Output the [X, Y] coordinate of the center of the cell containing the given text.  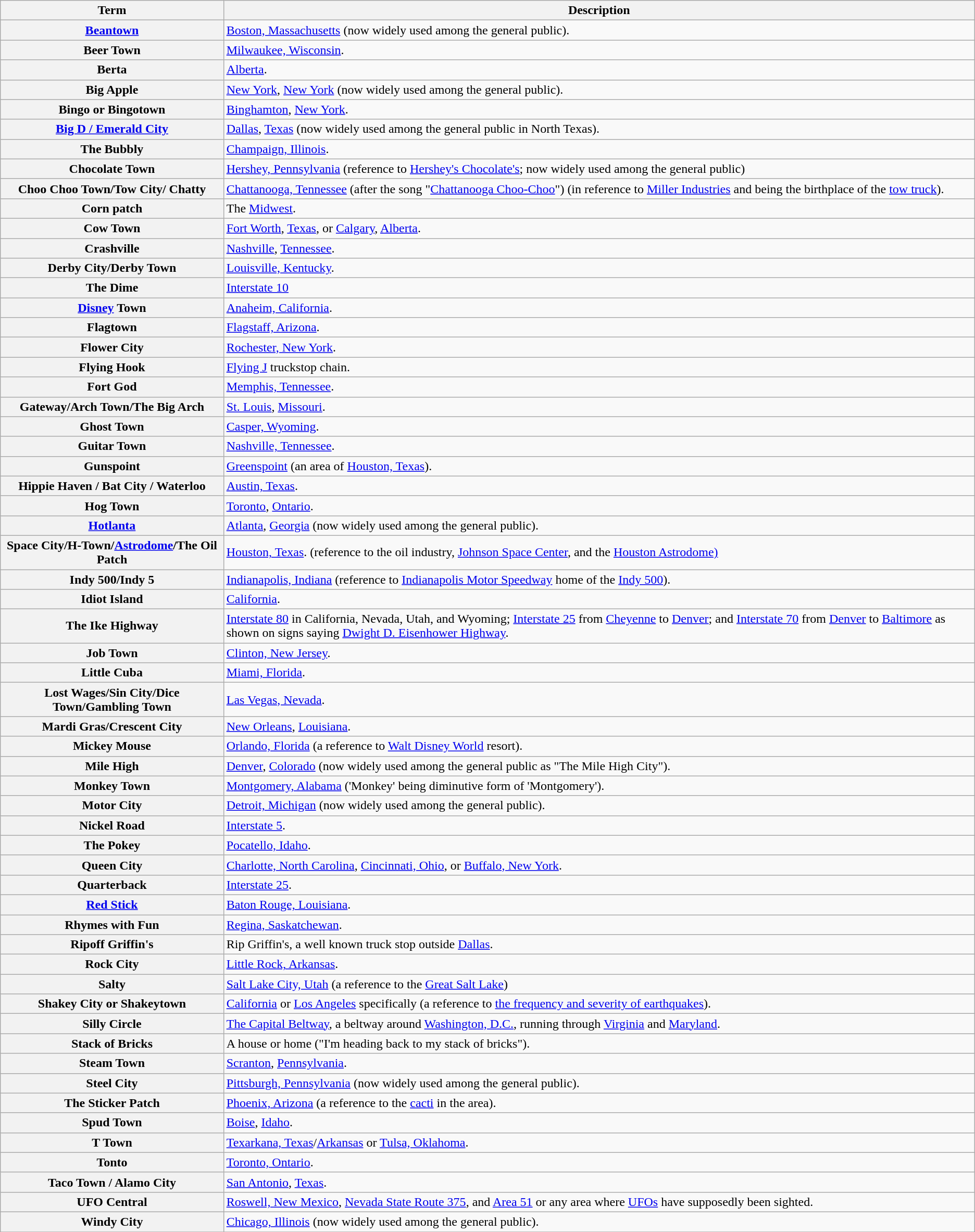
Red Stick [112, 904]
The Pokey [112, 845]
Greenspoint (an area of Houston, Texas). [599, 466]
Anaheim, California. [599, 308]
Mickey Mouse [112, 746]
Austin, Texas. [599, 486]
Job Town [112, 653]
T Town [112, 1142]
Casper, Wyoming. [599, 426]
Cow Town [112, 228]
Gateway/Arch Town/The Big Arch [112, 407]
Montgomery, Alabama ('Monkey' being diminutive form of 'Montgomery'). [599, 786]
Lost Wages/Sin City/Dice Town/Gambling Town [112, 700]
Hog Town [112, 506]
Steel City [112, 1083]
Fort Worth, Texas, or Calgary, Alberta. [599, 228]
Queen City [112, 865]
Las Vegas, Nevada. [599, 700]
Corn patch [112, 208]
Rochester, New York. [599, 347]
Stack of Bricks [112, 1044]
The Sticker Patch [112, 1103]
Baton Rouge, Louisiana. [599, 904]
San Antonio, Texas. [599, 1182]
Chattanooga, Tennessee (after the song "Chattanooga Choo-Choo") (in reference to Miller Industries and being the birthplace of the tow truck). [599, 188]
Nickel Road [112, 825]
Charlotte, North Carolina, Cincinnati, Ohio, or Buffalo, New York. [599, 865]
Interstate 5. [599, 825]
Flying J truckstop chain. [599, 367]
The Ike Highway [112, 626]
Detroit, Michigan (now widely used among the general public). [599, 806]
Motor City [112, 806]
Boston, Massachusetts (now widely used among the general public). [599, 30]
Rip Griffin's, a well known truck stop outside Dallas. [599, 945]
Chocolate Town [112, 169]
Spud Town [112, 1123]
Ghost Town [112, 426]
Binghamton, New York. [599, 109]
Alberta. [599, 70]
California or Los Angeles specifically (a reference to the frequency and severity of earthquakes). [599, 1004]
Tonto [112, 1162]
Milwaukee, Wisconsin. [599, 50]
Bingo or Bingotown [112, 109]
Houston, Texas. (reference to the oil industry, Johnson Space Center, and the Houston Astrodome) [599, 552]
Beantown [112, 30]
Disney Town [112, 308]
Miami, Florida. [599, 673]
Dallas, Texas (now widely used among the general public in North Texas). [599, 129]
Choo Choo Town/Tow City/ Chatty [112, 188]
Big D / Emerald City [112, 129]
Scranton, Pennsylvania. [599, 1063]
Rock City [112, 964]
Mile High [112, 766]
Hershey, Pennsylvania (reference to Hershey's Chocolate's; now widely used among the general public) [599, 169]
Pocatello, Idaho. [599, 845]
Clinton, New Jersey. [599, 653]
Roswell, New Mexico, Nevada State Route 375, and Area 51 or any area where UFOs have supposedly been sighted. [599, 1202]
Beer Town [112, 50]
Big Apple [112, 90]
Flagstaff, Arizona. [599, 328]
St. Louis, Missouri. [599, 407]
Phoenix, Arizona (a reference to the cacti in the area). [599, 1103]
Little Cuba [112, 673]
New Orleans, Louisiana. [599, 726]
Little Rock, Arkansas. [599, 964]
Orlando, Florida (a reference to Walt Disney World resort). [599, 746]
Berta [112, 70]
Indianapolis, Indiana (reference to Indianapolis Motor Speedway home of the Indy 500). [599, 580]
Flower City [112, 347]
Salt Lake City, Utah (a reference to the Great Salt Lake) [599, 984]
Regina, Saskatchewan. [599, 924]
Steam Town [112, 1063]
Quarterback [112, 885]
Gunspoint [112, 466]
Pittsburgh, Pennsylvania (now widely used among the general public). [599, 1083]
Space City/H-Town/Astrodome/The Oil Patch [112, 552]
Indy 500/Indy 5 [112, 580]
Texarkana, Texas/Arkansas or Tulsa, Oklahoma. [599, 1142]
Louisville, Kentucky. [599, 268]
Idiot Island [112, 599]
A house or home ("I'm heading back to my stack of bricks"). [599, 1044]
Windy City [112, 1222]
Chicago, Illinois (now widely used among the general public). [599, 1222]
Guitar Town [112, 446]
Flagtown [112, 328]
California. [599, 599]
Denver, Colorado (now widely used among the general public as "The Mile High City"). [599, 766]
Derby City/Derby Town [112, 268]
Crashville [112, 248]
The Capital Beltway, a beltway around Washington, D.C., running through Virginia and Maryland. [599, 1024]
Salty [112, 984]
Hotlanta [112, 525]
Description [599, 10]
Term [112, 10]
Memphis, Tennessee. [599, 387]
Interstate 10 [599, 288]
Atlanta, Georgia (now widely used among the general public). [599, 525]
Ripoff Griffin's [112, 945]
Mardi Gras/Crescent City [112, 726]
The Midwest. [599, 208]
New York, New York (now widely used among the general public). [599, 90]
Monkey Town [112, 786]
The Bubbly [112, 149]
Fort God [112, 387]
The Dime [112, 288]
Silly Circle [112, 1024]
Hippie Haven / Bat City / Waterloo [112, 486]
Taco Town / Alamo City [112, 1182]
Flying Hook [112, 367]
Champaign, Illinois. [599, 149]
UFO Central [112, 1202]
Boise, Idaho. [599, 1123]
Shakey City or Shakeytown [112, 1004]
Rhymes with Fun [112, 924]
Interstate 25. [599, 885]
